Return the [X, Y] coordinate for the center point of the cell that contains the specified text.  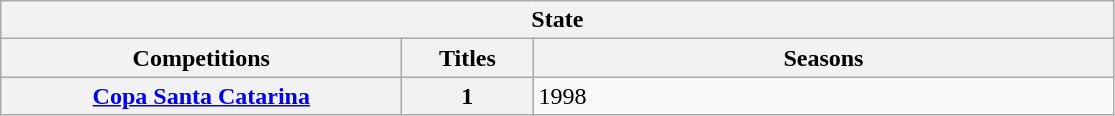
Competitions [202, 58]
State [558, 20]
1 [468, 96]
Copa Santa Catarina [202, 96]
Seasons [824, 58]
1998 [824, 96]
Titles [468, 58]
